Identify which cell holds the provided text, then report its [X, Y] central coordinate. 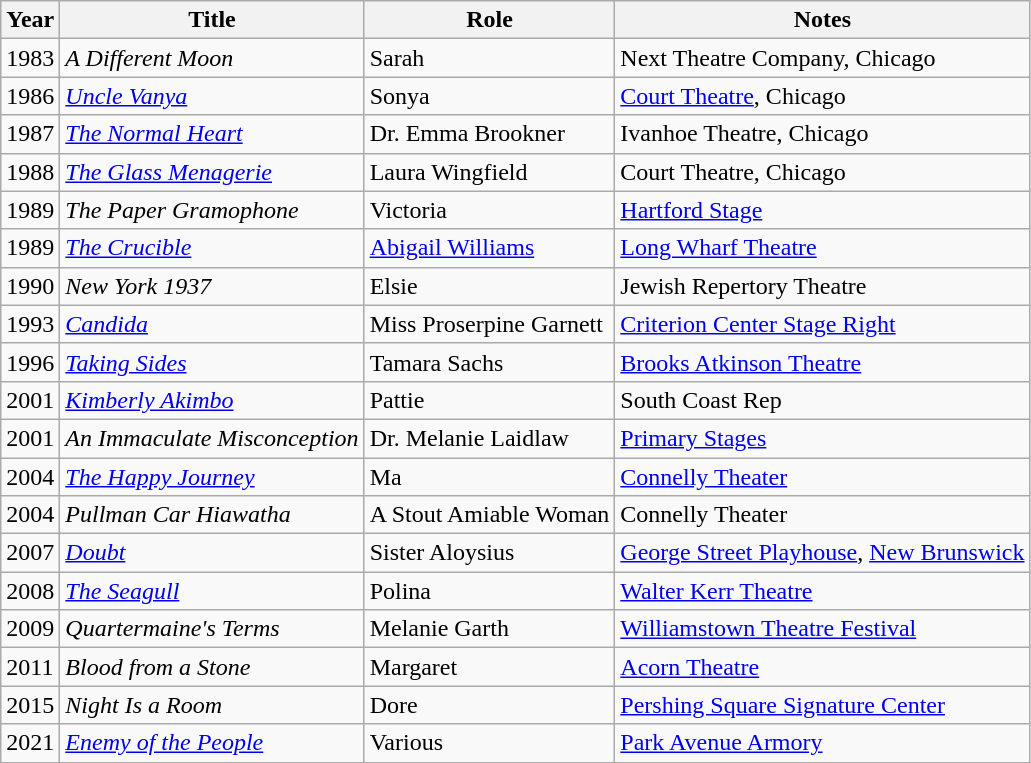
Doubt [212, 553]
Sonya [490, 96]
Night Is a Room [212, 705]
Pershing Square Signature Center [822, 705]
2008 [30, 591]
Pullman Car Hiawatha [212, 515]
Notes [822, 20]
2015 [30, 705]
Margaret [490, 667]
Polina [490, 591]
Sarah [490, 58]
1996 [30, 362]
Melanie Garth [490, 629]
Dr. Emma Brookner [490, 134]
Uncle Vanya [212, 96]
The Seagull [212, 591]
Jewish Repertory Theatre [822, 286]
Long Wharf Theatre [822, 248]
Various [490, 743]
2011 [30, 667]
Candida [212, 324]
Kimberly Akimbo [212, 400]
The Paper Gramophone [212, 210]
Dr. Melanie Laidlaw [490, 438]
Taking Sides [212, 362]
Williamstown Theatre Festival [822, 629]
1990 [30, 286]
An Immaculate Misconception [212, 438]
Next Theatre Company, Chicago [822, 58]
Enemy of the People [212, 743]
1993 [30, 324]
2021 [30, 743]
Pattie [490, 400]
Quartermaine's Terms [212, 629]
1988 [30, 172]
A Stout Amiable Woman [490, 515]
The Normal Heart [212, 134]
Tamara Sachs [490, 362]
Dore [490, 705]
Brooks Atkinson Theatre [822, 362]
Park Avenue Armory [822, 743]
Victoria [490, 210]
Title [212, 20]
2009 [30, 629]
Blood from a Stone [212, 667]
1986 [30, 96]
Role [490, 20]
Walter Kerr Theatre [822, 591]
New York 1937 [212, 286]
Primary Stages [822, 438]
The Glass Menagerie [212, 172]
Hartford Stage [822, 210]
2007 [30, 553]
Criterion Center Stage Right [822, 324]
The Happy Journey [212, 477]
1987 [30, 134]
Acorn Theatre [822, 667]
1983 [30, 58]
The Crucible [212, 248]
Ivanhoe Theatre, Chicago [822, 134]
Abigail Williams [490, 248]
Ma [490, 477]
Sister Aloysius [490, 553]
South Coast Rep [822, 400]
A Different Moon [212, 58]
Elsie [490, 286]
Year [30, 20]
Miss Proserpine Garnett [490, 324]
Laura Wingfield [490, 172]
George Street Playhouse, New Brunswick [822, 553]
